For the text-containing cell, return its midpoint in [X, Y] coordinate format. 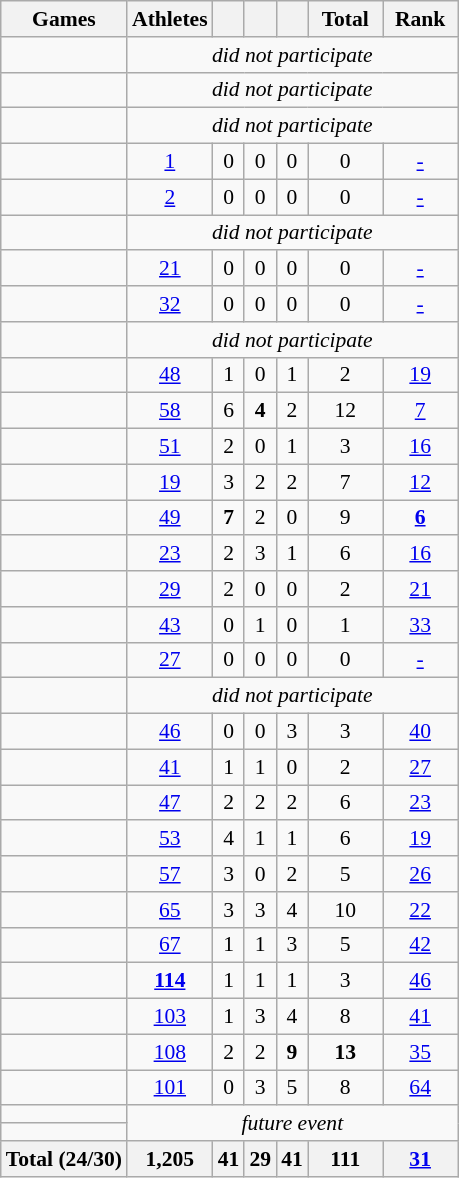
Games [64, 19]
43 [170, 625]
33 [420, 625]
26 [420, 874]
57 [170, 874]
Athletes [170, 19]
Rank [420, 19]
future event [292, 1124]
64 [420, 1088]
49 [170, 518]
42 [420, 945]
111 [346, 1159]
101 [170, 1088]
103 [170, 1017]
40 [420, 732]
Total [346, 19]
67 [170, 945]
22 [420, 910]
53 [170, 839]
47 [170, 803]
32 [170, 304]
114 [170, 981]
65 [170, 910]
1,205 [170, 1159]
58 [170, 411]
48 [170, 375]
108 [170, 1052]
13 [346, 1052]
35 [420, 1052]
Total (24/30) [64, 1159]
10 [346, 910]
51 [170, 447]
31 [420, 1159]
